Identify which cell holds the provided text, then report its (x, y) central coordinate. 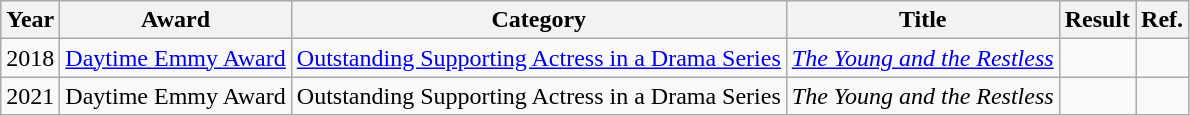
Ref. (1162, 20)
Title (922, 20)
Award (176, 20)
Result (1097, 20)
Category (538, 20)
2021 (30, 96)
2018 (30, 58)
Year (30, 20)
